Scan for the cell matching the given text and deliver its [x, y] coordinate at center. 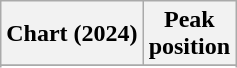
Peakposition [189, 34]
Chart (2024) [72, 34]
